Identify which cell holds the provided text, then report its [X, Y] central coordinate. 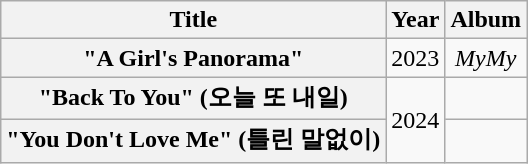
Year [416, 20]
Title [194, 20]
2024 [416, 120]
"You Don't Love Me" (틀린 말없이) [194, 140]
2023 [416, 58]
"Back To You" (오늘 또 내일) [194, 98]
MyMy [486, 58]
Album [486, 20]
"A Girl's Panorama" [194, 58]
